Scan for the cell matching the given text and deliver its [x, y] coordinate at center. 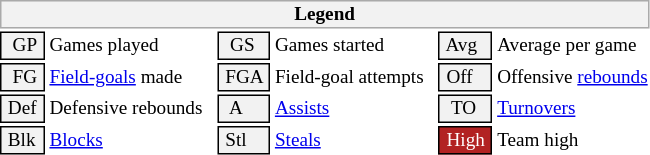
Blocks [131, 140]
Legend [324, 14]
Steals [354, 140]
Team high [573, 140]
Defensive rebounds [131, 108]
Field-goals made [131, 77]
Field-goal attempts [354, 77]
A [244, 108]
Blk [22, 140]
FG [22, 77]
Games started [354, 46]
Avg [466, 46]
Def [22, 108]
TO [466, 108]
Average per game [573, 46]
Turnovers [573, 108]
Stl [244, 140]
Assists [354, 108]
Offensive rebounds [573, 77]
FGA [244, 77]
Games played [131, 46]
GS [244, 46]
Off [466, 77]
High [466, 140]
GP [22, 46]
